Find where the given text appears and provide that cell's center as (x, y) coordinate. 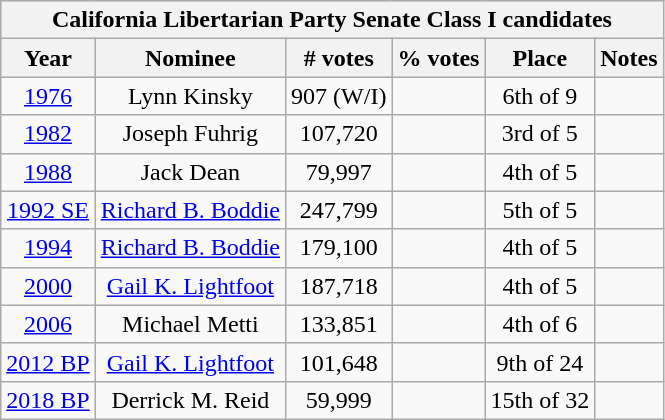
59,999 (339, 400)
2000 (48, 286)
Notes (629, 58)
Year (48, 58)
Michael Metti (190, 324)
California Libertarian Party Senate Class I candidates (332, 20)
3rd of 5 (540, 134)
5th of 5 (540, 210)
Nominee (190, 58)
2018 BP (48, 400)
2012 BP (48, 362)
6th of 9 (540, 96)
907 (W/I) (339, 96)
1992 SE (48, 210)
Joseph Fuhrig (190, 134)
Place (540, 58)
101,648 (339, 362)
1982 (48, 134)
Lynn Kinsky (190, 96)
2006 (48, 324)
# votes (339, 58)
% votes (438, 58)
4th of 6 (540, 324)
107,720 (339, 134)
1994 (48, 248)
187,718 (339, 286)
179,100 (339, 248)
Derrick M. Reid (190, 400)
133,851 (339, 324)
79,997 (339, 172)
1988 (48, 172)
1976 (48, 96)
Jack Dean (190, 172)
9th of 24 (540, 362)
15th of 32 (540, 400)
247,799 (339, 210)
